For the text-containing cell, return its midpoint in (x, y) coordinate format. 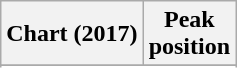
Chart (2017) (72, 34)
Peakposition (189, 34)
